Return the (x, y) coordinate for the center point of the cell that contains the specified text.  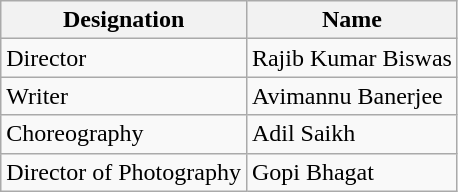
Director of Photography (124, 172)
Name (352, 20)
Avimannu Banerjee (352, 96)
Writer (124, 96)
Rajib Kumar Biswas (352, 58)
Choreography (124, 134)
Adil Saikh (352, 134)
Gopi Bhagat (352, 172)
Director (124, 58)
Designation (124, 20)
